Provide the [X, Y] coordinate of the cell's center where the given text is located.  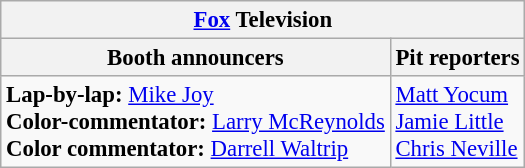
Lap-by-lap: Mike JoyColor-commentator: Larry McReynoldsColor commentator: Darrell Waltrip [196, 122]
Fox Television [263, 20]
Pit reporters [458, 58]
Booth announcers [196, 58]
Matt YocumJamie LittleChris Neville [458, 122]
